Search for the cell housing the specified text and yield its [X, Y] center coordinate. 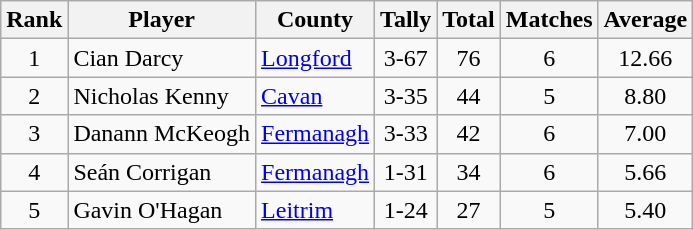
5.40 [646, 210]
76 [469, 58]
3-35 [406, 96]
8.80 [646, 96]
County [316, 20]
Longford [316, 58]
1 [34, 58]
44 [469, 96]
Tally [406, 20]
Matches [549, 20]
12.66 [646, 58]
3 [34, 134]
42 [469, 134]
34 [469, 172]
Player [162, 20]
1-31 [406, 172]
1-24 [406, 210]
4 [34, 172]
2 [34, 96]
5.66 [646, 172]
Average [646, 20]
7.00 [646, 134]
Nicholas Kenny [162, 96]
Cavan [316, 96]
Gavin O'Hagan [162, 210]
27 [469, 210]
Danann McKeogh [162, 134]
3-33 [406, 134]
Seán Corrigan [162, 172]
Rank [34, 20]
3-67 [406, 58]
Total [469, 20]
Cian Darcy [162, 58]
Leitrim [316, 210]
